Scan for the cell matching the given text and deliver its [X, Y] coordinate at center. 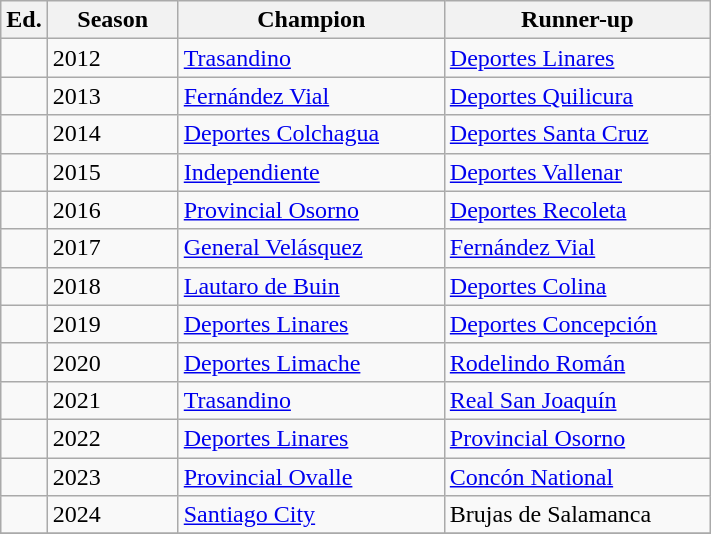
Runner-up [577, 20]
2014 [112, 134]
General Velásquez [311, 248]
Season [112, 20]
Santiago City [311, 515]
Deportes Quilicura [577, 96]
Concón National [577, 477]
Deportes Santa Cruz [577, 134]
Champion [311, 20]
Independiente [311, 172]
2022 [112, 438]
2015 [112, 172]
2023 [112, 477]
2016 [112, 210]
Deportes Colchagua [311, 134]
2021 [112, 400]
2020 [112, 362]
Brujas de Salamanca [577, 515]
Real San Joaquín [577, 400]
Lautaro de Buin [311, 286]
Deportes Concepción [577, 324]
Deportes Vallenar [577, 172]
2012 [112, 58]
2018 [112, 286]
Ed. [24, 20]
Deportes Limache [311, 362]
2019 [112, 324]
2024 [112, 515]
Provincial Ovalle [311, 477]
2017 [112, 248]
2013 [112, 96]
Rodelindo Román [577, 362]
Deportes Recoleta [577, 210]
Deportes Colina [577, 286]
